Provide the [X, Y] coordinate of the cell's center where the given text is located.  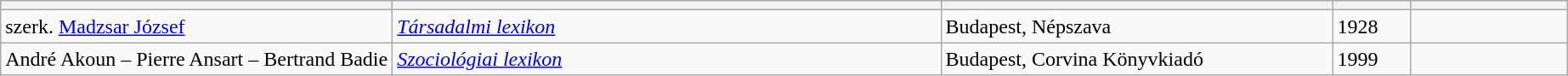
André Akoun – Pierre Ansart – Bertrand Badie [197, 59]
Budapest, Corvina Könyvkiadó [1137, 59]
Szociológiai lexikon [666, 59]
Társadalmi lexikon [666, 26]
1928 [1372, 26]
szerk. Madzsar József [197, 26]
1999 [1372, 59]
Budapest, Népszava [1137, 26]
